Find where the given text appears and provide that cell's center as (x, y) coordinate. 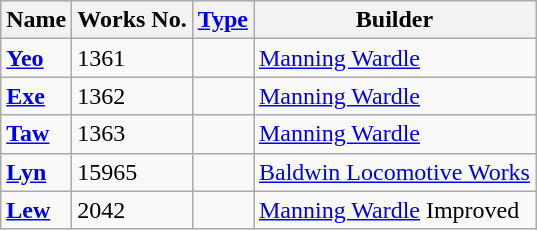
1361 (132, 58)
Name (36, 20)
15965 (132, 172)
1362 (132, 96)
2042 (132, 210)
Type (222, 20)
Manning Wardle Improved (395, 210)
1363 (132, 134)
Lew (36, 210)
Works No. (132, 20)
Yeo (36, 58)
Lyn (36, 172)
Baldwin Locomotive Works (395, 172)
Exe (36, 96)
Taw (36, 134)
Builder (395, 20)
